Detect which cell encompasses the target text, then output its (X, Y) center coordinate. 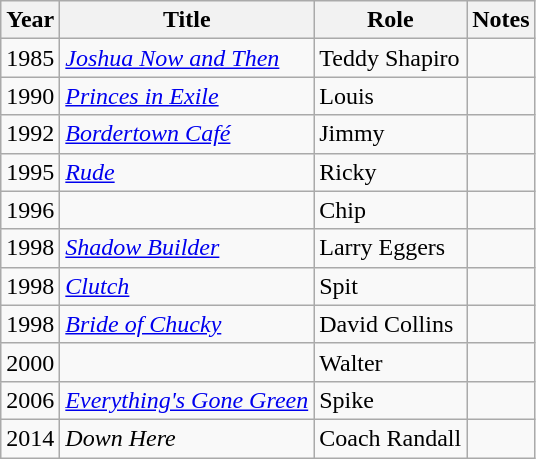
Clutch (187, 286)
Coach Randall (390, 438)
2006 (30, 400)
David Collins (390, 324)
Ricky (390, 172)
Walter (390, 362)
1985 (30, 58)
Rude (187, 172)
Spike (390, 400)
1995 (30, 172)
Joshua Now and Then (187, 58)
Role (390, 20)
Bride of Chucky (187, 324)
Title (187, 20)
Everything's Gone Green (187, 400)
Larry Eggers (390, 248)
Jimmy (390, 134)
Year (30, 20)
Notes (501, 20)
1992 (30, 134)
Teddy Shapiro (390, 58)
1996 (30, 210)
Chip (390, 210)
Princes in Exile (187, 96)
Down Here (187, 438)
1990 (30, 96)
Bordertown Café (187, 134)
Spit (390, 286)
Shadow Builder (187, 248)
Louis (390, 96)
2000 (30, 362)
2014 (30, 438)
